Identify which cell holds the provided text, then report its [x, y] central coordinate. 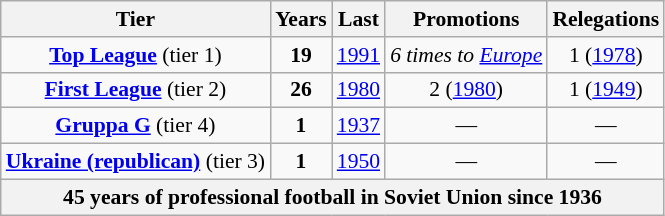
Last [358, 19]
Top League (tier 1) [136, 55]
Gruppa G (tier 4) [136, 126]
2 (1980) [466, 90]
26 [301, 90]
1937 [358, 126]
Promotions [466, 19]
45 years of professional football in Soviet Union since 1936 [332, 197]
First League (tier 2) [136, 90]
Years [301, 19]
1980 [358, 90]
1 (1949) [606, 90]
Tier [136, 19]
19 [301, 55]
1 (1978) [606, 55]
1950 [358, 162]
Relegations [606, 19]
6 times to Europe [466, 55]
1991 [358, 55]
Ukraine (republican) (tier 3) [136, 162]
